Locate the cell with the specified text and output its [X, Y] center coordinate. 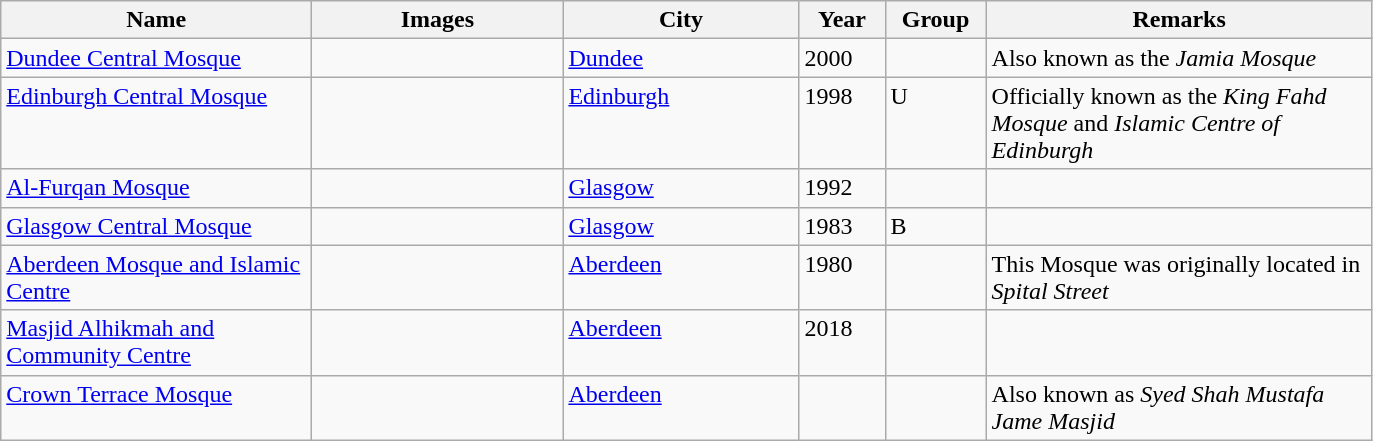
Also known as Syed Shah Mustafa Jame Masjid [1179, 408]
City [681, 20]
Name [156, 20]
U [936, 123]
Dundee Central Mosque [156, 58]
B [936, 226]
1980 [842, 278]
1992 [842, 188]
Remarks [1179, 20]
2018 [842, 342]
1998 [842, 123]
2000 [842, 58]
Also known as the Jamia Mosque [1179, 58]
This Mosque was originally located in Spital Street [1179, 278]
Edinburgh [681, 123]
Aberdeen Mosque and Islamic Centre [156, 278]
Glasgow Central Mosque [156, 226]
Images [438, 20]
1983 [842, 226]
Masjid Alhikmah and Community Centre [156, 342]
Dundee [681, 58]
Edinburgh Central Mosque [156, 123]
Al-Furqan Mosque [156, 188]
Year [842, 20]
Crown Terrace Mosque [156, 408]
Group [936, 20]
Officially known as the King Fahd Mosque and Islamic Centre of Edinburgh [1179, 123]
